Pinpoint the cell where the given text exists, returning its (x, y) midpoint coordinate. 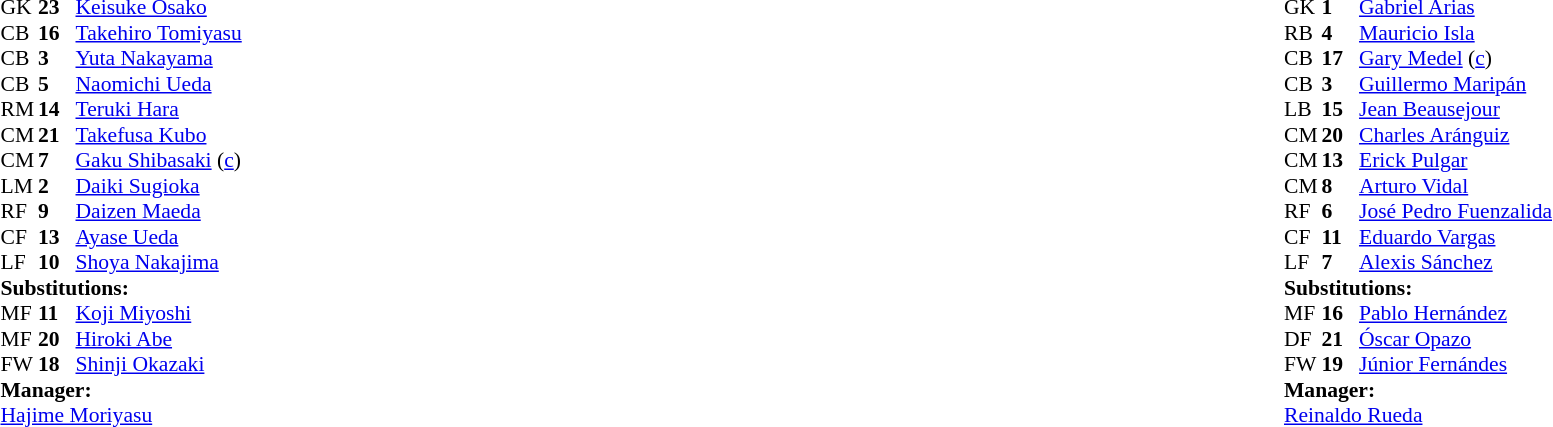
17 (1340, 59)
9 (57, 211)
Koji Miyoshi (159, 313)
Erick Pulgar (1456, 161)
Yuta Nakayama (159, 59)
Takefusa Kubo (159, 135)
Jean Beausejour (1456, 109)
18 (57, 365)
Gaku Shibasaki (c) (159, 161)
Daiki Sugioka (159, 186)
Naomichi Ueda (159, 84)
Daizen Maeda (159, 211)
DF (1303, 339)
Júnior Fernándes (1456, 365)
LM (19, 186)
15 (1340, 109)
Arturo Vidal (1456, 186)
Takehiro Tomiyasu (159, 33)
Gary Medel (c) (1456, 59)
6 (1340, 211)
Alexis Sánchez (1456, 263)
Teruki Hara (159, 109)
14 (57, 109)
LB (1303, 109)
RB (1303, 33)
Charles Aránguiz (1456, 135)
José Pedro Fuenzalida (1456, 211)
2 (57, 186)
8 (1340, 186)
Hiroki Abe (159, 339)
10 (57, 263)
Mauricio Isla (1456, 33)
Shinji Okazaki (159, 365)
Ayase Ueda (159, 237)
4 (1340, 33)
Óscar Opazo (1456, 339)
Shoya Nakajima (159, 263)
5 (57, 84)
Eduardo Vargas (1456, 237)
RM (19, 109)
19 (1340, 365)
Pablo Hernández (1456, 313)
Guillermo Maripán (1456, 84)
